Return (x, y) of the center of cell containing provided text 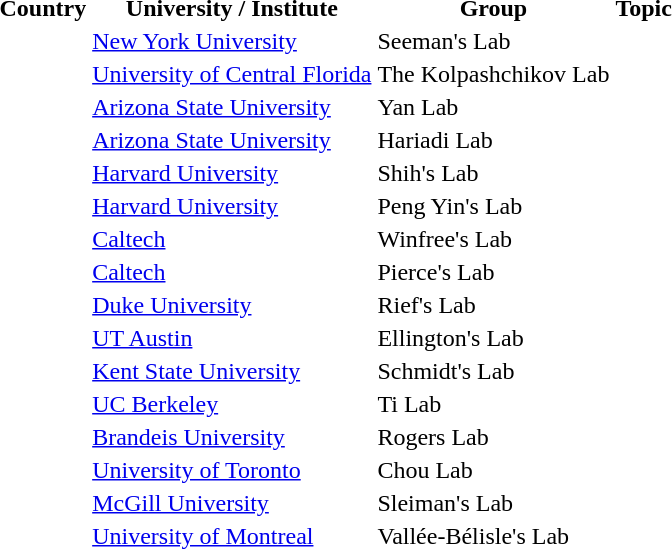
Rogers Lab (494, 437)
Pierce's Lab (494, 272)
University of Central Florida (232, 74)
Seeman's Lab (494, 41)
Yan Lab (494, 107)
Shih's Lab (494, 173)
Kent State University (232, 371)
Brandeis University (232, 437)
The Kolpashchikov Lab (494, 74)
UC Berkeley (232, 404)
Peng Yin's Lab (494, 206)
Duke University (232, 305)
Schmidt's Lab (494, 371)
UT Austin (232, 338)
Winfree's Lab (494, 239)
Rief's Lab (494, 305)
Chou Lab (494, 470)
Hariadi Lab (494, 140)
Sleiman's Lab (494, 503)
New York University (232, 41)
Ti Lab (494, 404)
McGill University (232, 503)
Ellington's Lab (494, 338)
University of Toronto (232, 470)
